Return the [X, Y] coordinate for the center point of the cell that contains the specified text.  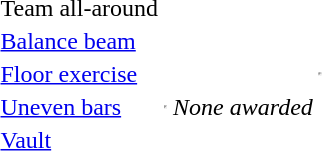
None awarded [244, 107]
